Scan for the cell matching the given text and deliver its [x, y] coordinate at center. 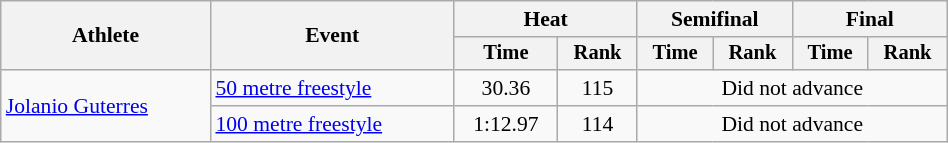
100 metre freestyle [332, 124]
Athlete [106, 36]
Jolanio Guterres [106, 106]
1:12.97 [506, 124]
Event [332, 36]
Semifinal [714, 19]
114 [598, 124]
Final [870, 19]
Heat [546, 19]
50 metre freestyle [332, 88]
115 [598, 88]
30.36 [506, 88]
